From the cell containing the given text, extract its center point as (x, y) coordinate. 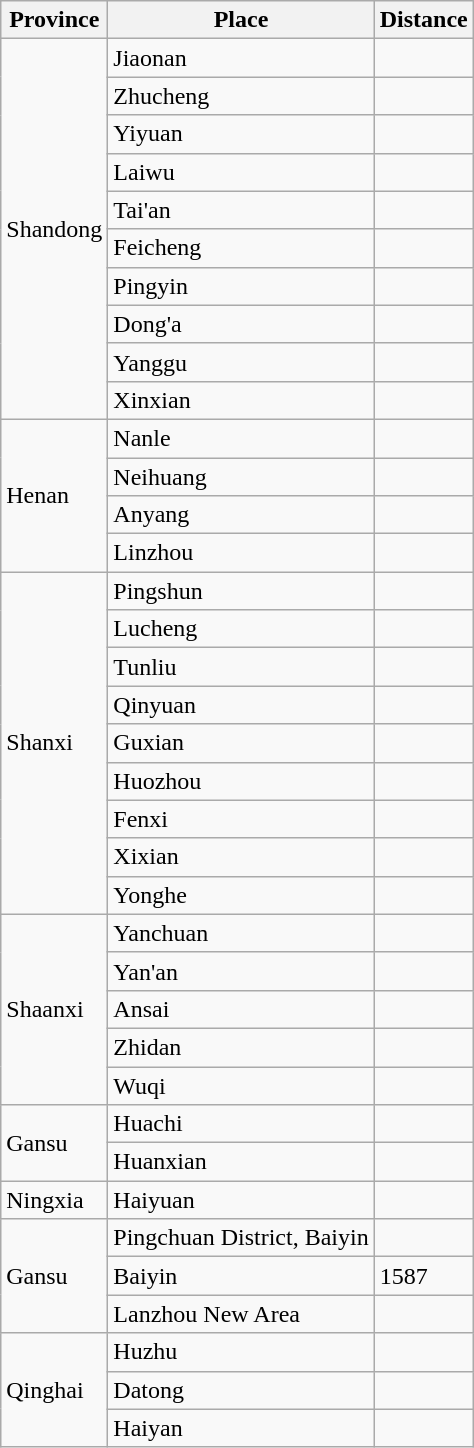
Pingshun (241, 591)
Haiyuan (241, 1200)
Qinghai (54, 1390)
Wuqi (241, 1085)
Province (54, 20)
Yonghe (241, 895)
Baiyin (241, 1276)
Guxian (241, 743)
Linzhou (241, 553)
Qinyuan (241, 705)
Dong'a (241, 324)
Huozhou (241, 781)
Pingchuan District, Baiyin (241, 1238)
Shaanxi (54, 1009)
Feicheng (241, 248)
Distance (424, 20)
Lanzhou New Area (241, 1314)
Haiyan (241, 1428)
Tunliu (241, 667)
Yanggu (241, 362)
Nanle (241, 438)
Ningxia (54, 1200)
Henan (54, 495)
Huzhu (241, 1352)
Ansai (241, 1009)
Shanxi (54, 744)
Laiwu (241, 172)
Anyang (241, 515)
Lucheng (241, 629)
Zhidan (241, 1047)
Zhucheng (241, 96)
Huanxian (241, 1162)
Xinxian (241, 400)
Tai'an (241, 210)
1587 (424, 1276)
Shandong (54, 230)
Yiyuan (241, 134)
Jiaonan (241, 58)
Datong (241, 1390)
Yan'an (241, 971)
Huachi (241, 1124)
Xixian (241, 857)
Neihuang (241, 477)
Pingyin (241, 286)
Fenxi (241, 819)
Yanchuan (241, 933)
Place (241, 20)
